Find where the given text appears and provide that cell's center as [x, y] coordinate. 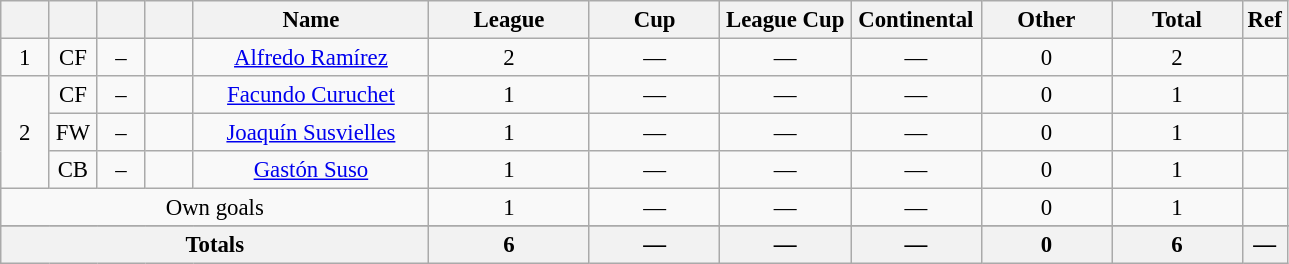
League Cup [786, 20]
Total [1178, 20]
League [510, 20]
Name [311, 20]
Continental [916, 20]
Ref [1264, 20]
Other [1046, 20]
Alfredo Ramírez [311, 58]
Own goals [215, 208]
Totals [215, 245]
CB [73, 170]
Facundo Curuchet [311, 95]
FW [73, 133]
Cup [654, 20]
Joaquín Susvielles [311, 133]
Gastón Suso [311, 170]
